Identify which cell holds the provided text, then report its (x, y) central coordinate. 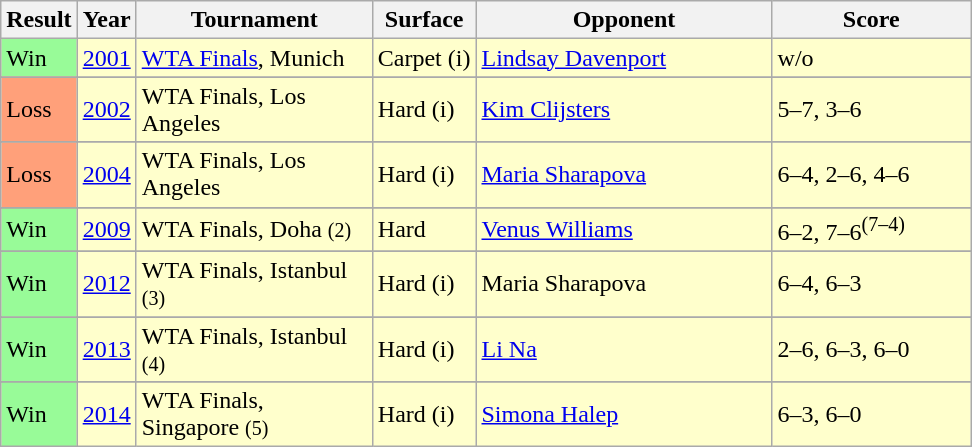
6–3, 6–0 (872, 414)
Year (106, 20)
WTA Finals, Singapore (5) (254, 414)
Li Na (624, 350)
WTA Finals, Munich (254, 58)
Carpet (i) (424, 58)
Result (39, 20)
Hard (424, 230)
w/o (872, 58)
WTA Finals, Doha (2) (254, 230)
Lindsay Davenport (624, 58)
5–7, 3–6 (872, 110)
Venus Williams (624, 230)
WTA Finals, Istanbul (3) (254, 284)
2001 (106, 58)
WTA Finals, Istanbul (4) (254, 350)
Opponent (624, 20)
6–4, 2–6, 4–6 (872, 174)
Surface (424, 20)
Tournament (254, 20)
2–6, 6–3, 6–0 (872, 350)
2013 (106, 350)
6–4, 6–3 (872, 284)
Kim Clijsters (624, 110)
Simona Halep (624, 414)
2014 (106, 414)
2009 (106, 230)
6–2, 7–6(7–4) (872, 230)
2002 (106, 110)
2004 (106, 174)
2012 (106, 284)
Score (872, 20)
